Scan for the cell matching the given text and deliver its (X, Y) coordinate at center. 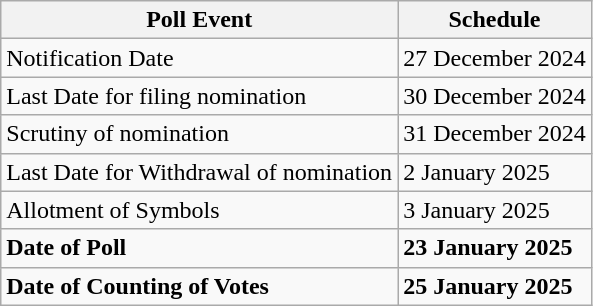
Date of Poll (200, 248)
25 January 2025 (495, 286)
2 January 2025 (495, 172)
23 January 2025 (495, 248)
Poll Event (200, 20)
Last Date for filing nomination (200, 96)
Scrutiny of nomination (200, 134)
Notification Date (200, 58)
30 December 2024 (495, 96)
Schedule (495, 20)
Date of Counting of Votes (200, 286)
3 January 2025 (495, 210)
Last Date for Withdrawal of nomination (200, 172)
27 December 2024 (495, 58)
Allotment of Symbols (200, 210)
31 December 2024 (495, 134)
